Extract the (x, y) coordinate from the center of the cell holding the provided text.  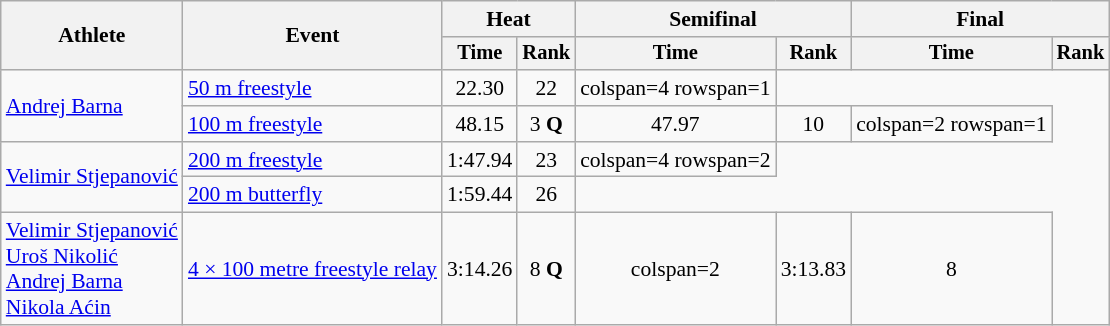
8 Q (546, 269)
200 m freestyle (312, 160)
Velimir Stjepanović (92, 178)
Final (980, 19)
22 (546, 88)
48.15 (480, 124)
Andrej Barna (92, 106)
3:14.26 (480, 269)
colspan=4 rowspan=2 (676, 160)
Semifinal (713, 19)
colspan=2 (676, 269)
1:47.94 (480, 160)
3 Q (546, 124)
1:59.44 (480, 195)
3:13.83 (814, 269)
colspan=2 rowspan=1 (952, 124)
23 (546, 160)
8 (952, 269)
Heat (508, 19)
26 (546, 195)
Velimir StjepanovićUroš NikolićAndrej BarnaNikola Aćin (92, 269)
10 (814, 124)
colspan=4 rowspan=1 (676, 88)
200 m butterfly (312, 195)
47.97 (676, 124)
4 × 100 metre freestyle relay (312, 269)
22.30 (480, 88)
Athlete (92, 36)
50 m freestyle (312, 88)
100 m freestyle (312, 124)
Event (312, 36)
